Provide the [X, Y] coordinate of the cell's center where the given text is located.  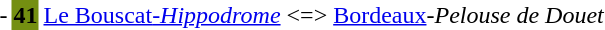
Le Bouscat-Hippodrome <=> Bordeaux-Pelouse de Douet [324, 15]
41 [26, 15]
